Determine the (x, y) coordinate at the center of the cell enclosing the given text.  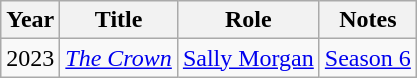
Season 6 (368, 58)
Role (248, 20)
Sally Morgan (248, 58)
Notes (368, 20)
Year (30, 20)
Title (119, 20)
2023 (30, 58)
The Crown (119, 58)
